Scan for the cell matching the given text and deliver its [x, y] coordinate at center. 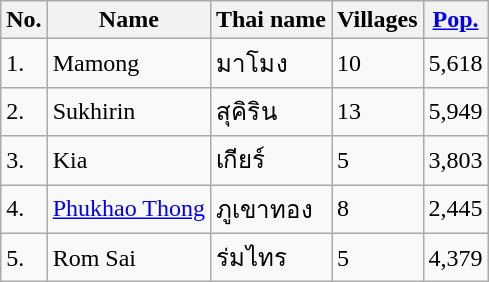
5,949 [456, 112]
เกียร์ [270, 160]
2,445 [456, 208]
Mamong [128, 64]
4,379 [456, 258]
Rom Sai [128, 258]
Sukhirin [128, 112]
3,803 [456, 160]
No. [24, 20]
8 [378, 208]
10 [378, 64]
5,618 [456, 64]
5. [24, 258]
สุคิริน [270, 112]
Kia [128, 160]
Name [128, 20]
Phukhao Thong [128, 208]
ร่มไทร [270, 258]
มาโมง [270, 64]
13 [378, 112]
Thai name [270, 20]
2. [24, 112]
ภูเขาทอง [270, 208]
1. [24, 64]
Villages [378, 20]
4. [24, 208]
Pop. [456, 20]
3. [24, 160]
